Determine the [X, Y] coordinate at the center of the cell enclosing the given text.  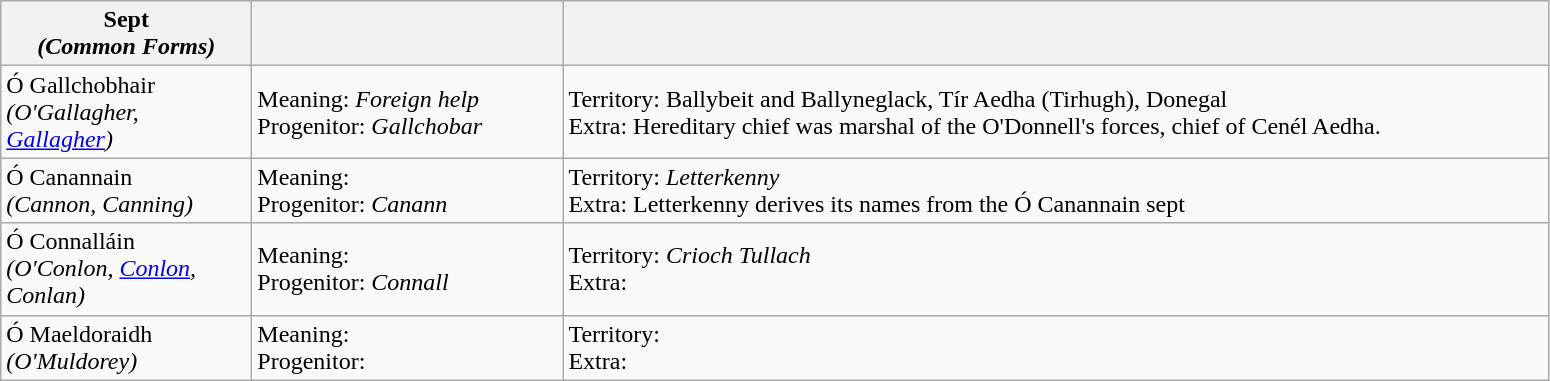
Territory: Extra: [1056, 348]
Sept(Common Forms) [126, 34]
Meaning: Foreign helpProgenitor: Gallchobar [408, 112]
Ó Canannain(Cannon, Canning) [126, 190]
Meaning:Progenitor: Canann [408, 190]
Territory: Crioch TullachExtra: [1056, 269]
Ó Maeldoraidh(O'Muldorey) [126, 348]
Ó Gallchobhair(O'Gallagher, Gallagher) [126, 112]
Meaning:Progenitor: [408, 348]
Territory: LetterkennyExtra: Letterkenny derives its names from the Ó Canannain sept [1056, 190]
Meaning:Progenitor: Connall [408, 269]
Ó Connalláin(O'Conlon, Conlon, Conlan) [126, 269]
